Determine the (X, Y) coordinate at the center of the cell enclosing the given text.  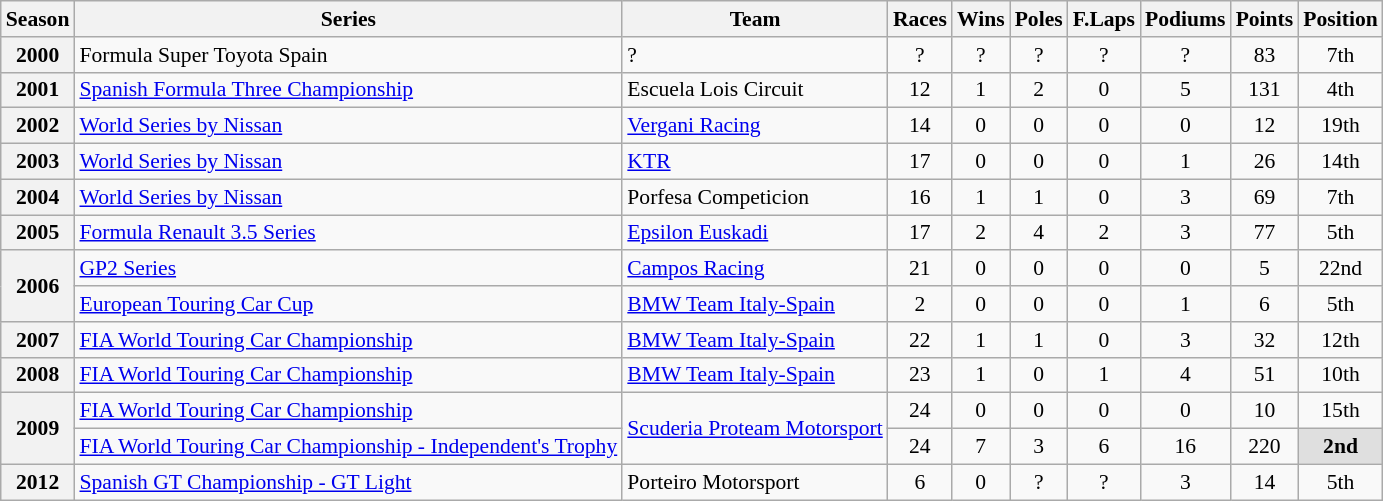
51 (1265, 375)
32 (1265, 340)
FIA World Touring Car Championship - Independent's Trophy (348, 447)
2004 (38, 197)
Races (920, 19)
2nd (1340, 447)
2007 (38, 340)
2008 (38, 375)
10th (1340, 375)
Wins (981, 19)
2001 (38, 90)
19th (1340, 126)
Formula Super Toyota Spain (348, 55)
69 (1265, 197)
14th (1340, 162)
2006 (38, 286)
Vergani Racing (755, 126)
2002 (38, 126)
Porfesa Competicion (755, 197)
Scuderia Proteam Motorsport (755, 428)
2003 (38, 162)
GP2 Series (348, 269)
F.Laps (1104, 19)
23 (920, 375)
10 (1265, 411)
Spanish GT Championship - GT Light (348, 482)
2012 (38, 482)
2000 (38, 55)
Epsilon Euskadi (755, 233)
7 (981, 447)
Points (1265, 19)
Formula Renault 3.5 Series (348, 233)
26 (1265, 162)
Escuela Lois Circuit (755, 90)
Position (1340, 19)
Series (348, 19)
2005 (38, 233)
21 (920, 269)
12th (1340, 340)
15th (1340, 411)
Season (38, 19)
Porteiro Motorsport (755, 482)
22nd (1340, 269)
220 (1265, 447)
European Touring Car Cup (348, 304)
Podiums (1186, 19)
Poles (1039, 19)
77 (1265, 233)
4th (1340, 90)
Team (755, 19)
83 (1265, 55)
Spanish Formula Three Championship (348, 90)
KTR (755, 162)
2009 (38, 428)
Campos Racing (755, 269)
131 (1265, 90)
22 (920, 340)
